Return the (X, Y) coordinate for the center point of the cell that contains the specified text.  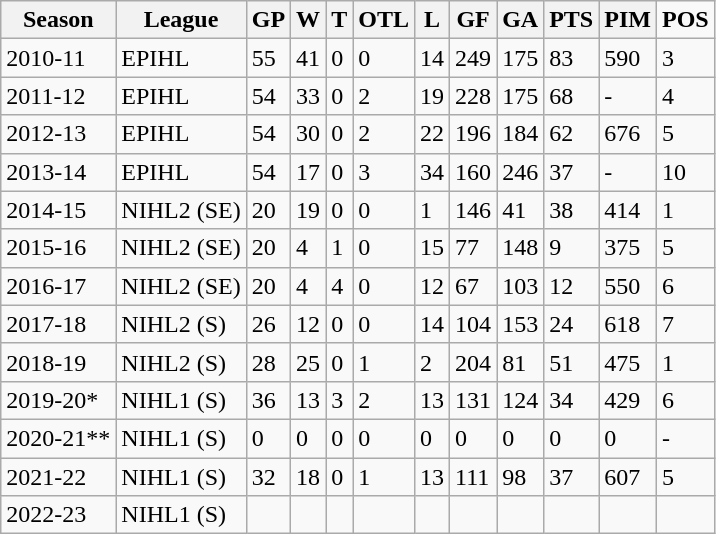
83 (572, 58)
9 (572, 248)
184 (520, 134)
2020-21** (58, 438)
104 (474, 324)
196 (474, 134)
429 (628, 400)
676 (628, 134)
2021-22 (58, 477)
15 (432, 248)
81 (520, 362)
249 (474, 58)
2022-23 (58, 515)
590 (628, 58)
GF (474, 20)
PTS (572, 20)
375 (628, 248)
103 (520, 286)
2018-19 (58, 362)
18 (308, 477)
2019-20* (58, 400)
GP (268, 20)
L (432, 20)
30 (308, 134)
77 (474, 248)
607 (628, 477)
28 (268, 362)
38 (572, 210)
148 (520, 248)
7 (685, 324)
68 (572, 96)
246 (520, 172)
2010-11 (58, 58)
2016-17 (58, 286)
17 (308, 172)
55 (268, 58)
67 (474, 286)
OTL (384, 20)
2013-14 (58, 172)
POS (685, 20)
111 (474, 477)
10 (685, 172)
618 (628, 324)
51 (572, 362)
36 (268, 400)
22 (432, 134)
414 (628, 210)
2015-16 (58, 248)
62 (572, 134)
153 (520, 324)
146 (474, 210)
W (308, 20)
League (181, 20)
2014-15 (58, 210)
PIM (628, 20)
131 (474, 400)
32 (268, 477)
160 (474, 172)
204 (474, 362)
550 (628, 286)
GA (520, 20)
475 (628, 362)
T (340, 20)
24 (572, 324)
2012-13 (58, 134)
98 (520, 477)
228 (474, 96)
26 (268, 324)
2011-12 (58, 96)
2017-18 (58, 324)
124 (520, 400)
25 (308, 362)
Season (58, 20)
33 (308, 96)
